From the cell containing the given text, extract its center point as (x, y) coordinate. 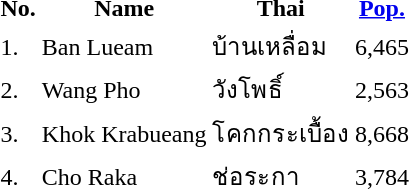
บ้านเหลื่อม (281, 46)
วังโพธิ์ (281, 90)
Wang Pho (124, 90)
โคกกระเบื้อง (281, 133)
Ban Lueam (124, 46)
Khok Krabueang (124, 133)
